Determine the (x, y) coordinate at the center of the cell enclosing the given text.  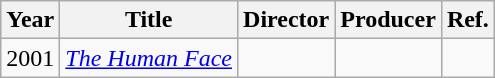
Year (30, 20)
Title (149, 20)
Ref. (468, 20)
The Human Face (149, 58)
Producer (388, 20)
2001 (30, 58)
Director (286, 20)
